Return (X, Y) of the center of cell containing provided text 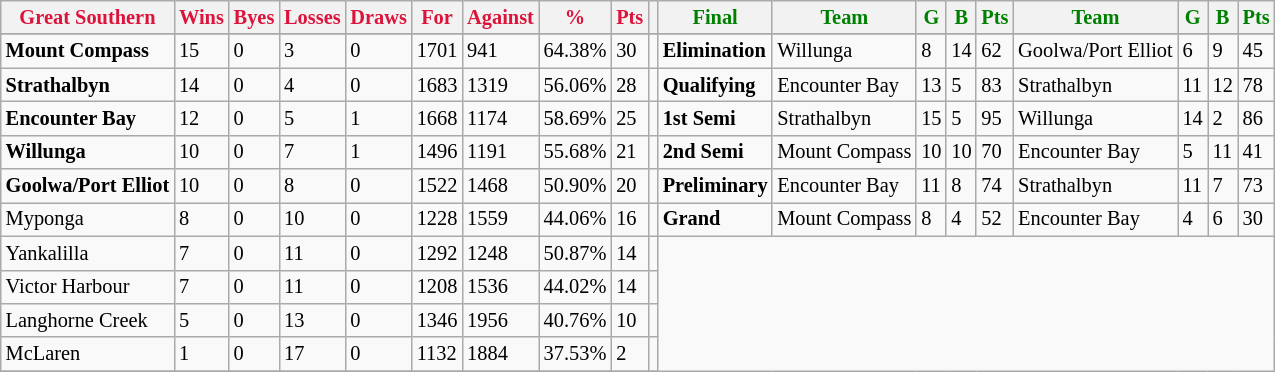
1st Semi (716, 118)
1191 (500, 152)
Byes (254, 17)
Against (500, 17)
1884 (500, 354)
21 (630, 152)
50.87% (576, 253)
1132 (437, 354)
Qualifying (716, 85)
9 (1223, 51)
Losses (312, 17)
1536 (500, 287)
50.90% (576, 186)
1228 (437, 219)
37.53% (576, 354)
73 (1256, 186)
1668 (437, 118)
74 (994, 186)
% (576, 17)
1701 (437, 51)
941 (500, 51)
20 (630, 186)
Langhorne Creek (88, 320)
Great Southern (88, 17)
44.06% (576, 219)
52 (994, 219)
1346 (437, 320)
Final (716, 17)
95 (994, 118)
Grand (716, 219)
1174 (500, 118)
1683 (437, 85)
70 (994, 152)
1522 (437, 186)
28 (630, 85)
64.38% (576, 51)
1319 (500, 85)
1956 (500, 320)
1248 (500, 253)
3 (312, 51)
Wins (202, 17)
25 (630, 118)
55.68% (576, 152)
83 (994, 85)
17 (312, 354)
41 (1256, 152)
40.76% (576, 320)
1208 (437, 287)
78 (1256, 85)
62 (994, 51)
1468 (500, 186)
McLaren (88, 354)
2nd Semi (716, 152)
44.02% (576, 287)
58.69% (576, 118)
16 (630, 219)
86 (1256, 118)
1496 (437, 152)
45 (1256, 51)
1292 (437, 253)
Yankalilla (88, 253)
Elimination (716, 51)
For (437, 17)
Draws (378, 17)
Myponga (88, 219)
Preliminary (716, 186)
Victor Harbour (88, 287)
56.06% (576, 85)
1559 (500, 219)
